Capture the cell that displays the provided text and extract its (X, Y) central coordinate. 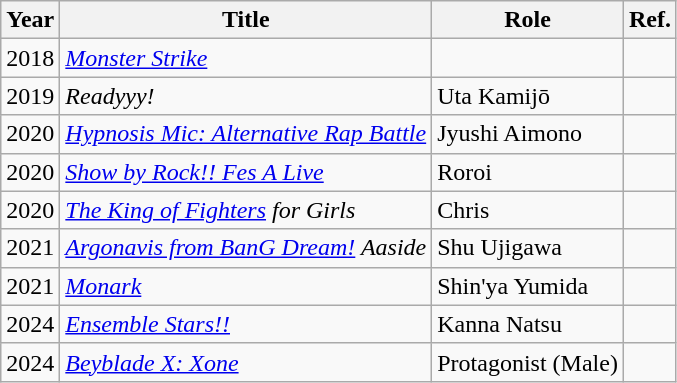
Roroi (528, 172)
Shu Ujigawa (528, 248)
Year (30, 20)
Monster Strike (246, 58)
Hypnosis Mic: Alternative Rap Battle (246, 134)
Beyblade X: Xone (246, 362)
Show by Rock!! Fes A Live (246, 172)
Ensemble Stars!! (246, 324)
Protagonist (Male) (528, 362)
2019 (30, 96)
Kanna Natsu (528, 324)
Ref. (650, 20)
Jyushi Aimono (528, 134)
Title (246, 20)
2018 (30, 58)
The King of Fighters for Girls (246, 210)
Shin'ya Yumida (528, 286)
Argonavis from BanG Dream! Aaside (246, 248)
Uta Kamijō (528, 96)
Chris (528, 210)
Role (528, 20)
Readyyy! (246, 96)
Monark (246, 286)
